Find where the given text appears and provide that cell's center as (X, Y) coordinate. 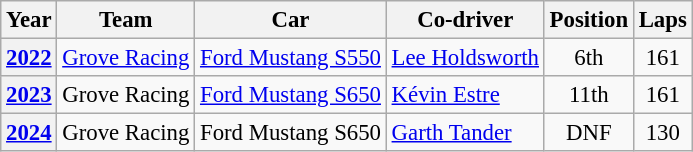
Car (291, 20)
Kévin Estre (465, 95)
Team (126, 20)
Laps (662, 20)
2023 (29, 95)
Year (29, 20)
Ford Mustang S550 (291, 58)
Lee Holdsworth (465, 58)
Garth Tander (465, 133)
Co-driver (465, 20)
6th (588, 58)
11th (588, 95)
Position (588, 20)
DNF (588, 133)
130 (662, 133)
2022 (29, 58)
2024 (29, 133)
